Return [x, y] of the center of cell containing provided text 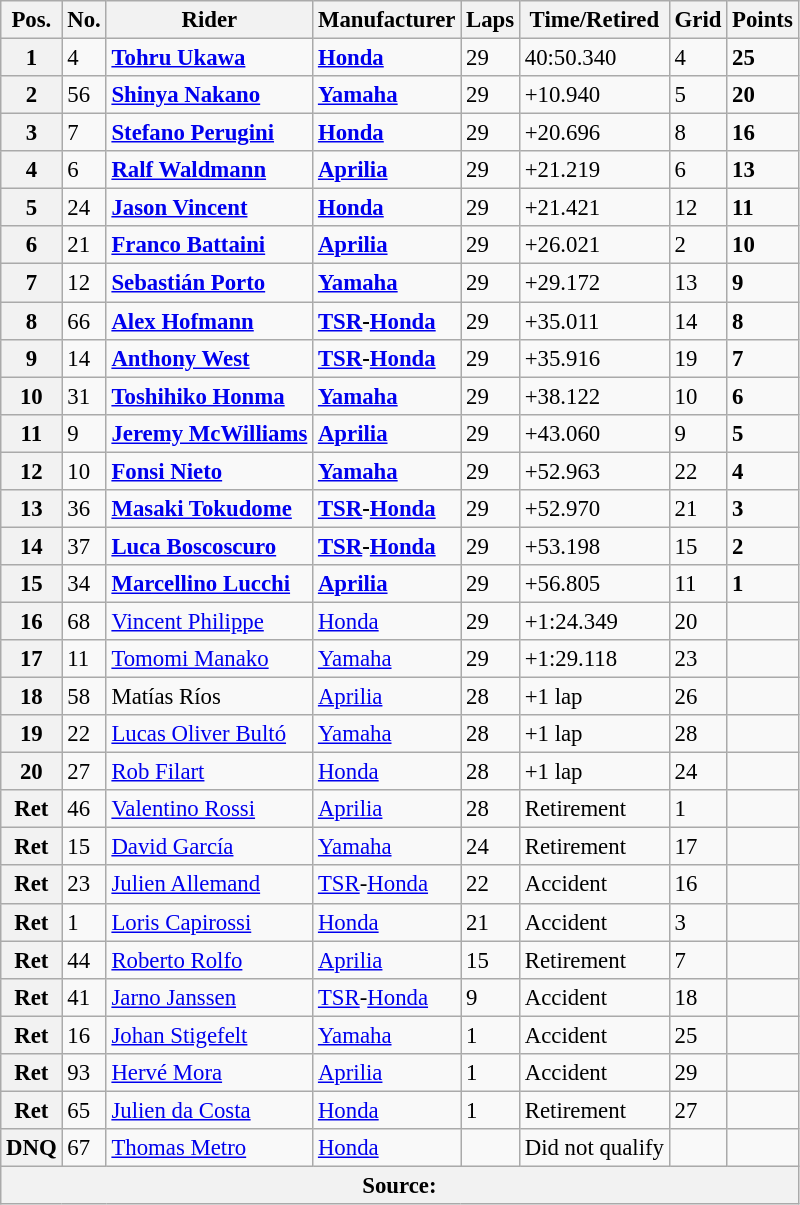
40:50.340 [594, 58]
+52.963 [594, 471]
Fonsi Nieto [210, 471]
+21.421 [594, 208]
Anthony West [210, 358]
Tomomi Manako [210, 659]
41 [84, 997]
Hervé Mora [210, 1073]
Lucas Oliver Bultó [210, 734]
+35.011 [594, 321]
Johan Stigefelt [210, 1035]
DNQ [32, 1148]
67 [84, 1148]
34 [84, 584]
36 [84, 509]
+20.696 [594, 133]
Masaki Tokudome [210, 509]
Grid [698, 20]
Julien da Costa [210, 1110]
Source: [400, 1185]
56 [84, 95]
44 [84, 960]
66 [84, 321]
Laps [490, 20]
93 [84, 1073]
Jason Vincent [210, 208]
Rider [210, 20]
+21.219 [594, 170]
+38.122 [594, 396]
+26.021 [594, 245]
+43.060 [594, 433]
Jarno Janssen [210, 997]
Rob Filart [210, 772]
Did not qualify [594, 1148]
Vincent Philippe [210, 621]
Luca Boscoscuro [210, 546]
No. [84, 20]
+29.172 [594, 283]
Ralf Waldmann [210, 170]
Pos. [32, 20]
Tohru Ukawa [210, 58]
Points [762, 20]
58 [84, 697]
Stefano Perugini [210, 133]
Loris Capirossi [210, 922]
Manufacturer [387, 20]
Roberto Rolfo [210, 960]
Matías Ríos [210, 697]
Alex Hofmann [210, 321]
+35.916 [594, 358]
Toshihiko Honma [210, 396]
+1:29.118 [594, 659]
Jeremy McWilliams [210, 433]
David García [210, 847]
Julien Allemand [210, 885]
65 [84, 1110]
Sebastián Porto [210, 283]
+56.805 [594, 584]
+52.970 [594, 509]
Shinya Nakano [210, 95]
+1:24.349 [594, 621]
Franco Battaini [210, 245]
+10.940 [594, 95]
31 [84, 396]
68 [84, 621]
Time/Retired [594, 20]
+53.198 [594, 546]
Thomas Metro [210, 1148]
46 [84, 809]
26 [698, 697]
Valentino Rossi [210, 809]
Marcellino Lucchi [210, 584]
37 [84, 546]
